Determine the (X, Y) coordinate at the center of the cell enclosing the given text.  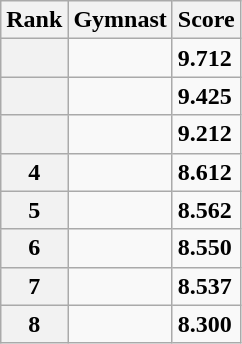
8.550 (206, 248)
5 (34, 210)
6 (34, 248)
9.712 (206, 58)
7 (34, 286)
Rank (34, 20)
Gymnast (120, 20)
Score (206, 20)
9.212 (206, 134)
8.562 (206, 210)
8.300 (206, 324)
8.612 (206, 172)
8 (34, 324)
9.425 (206, 96)
8.537 (206, 286)
4 (34, 172)
